Pinpoint the cell where the given text exists, returning its [X, Y] midpoint coordinate. 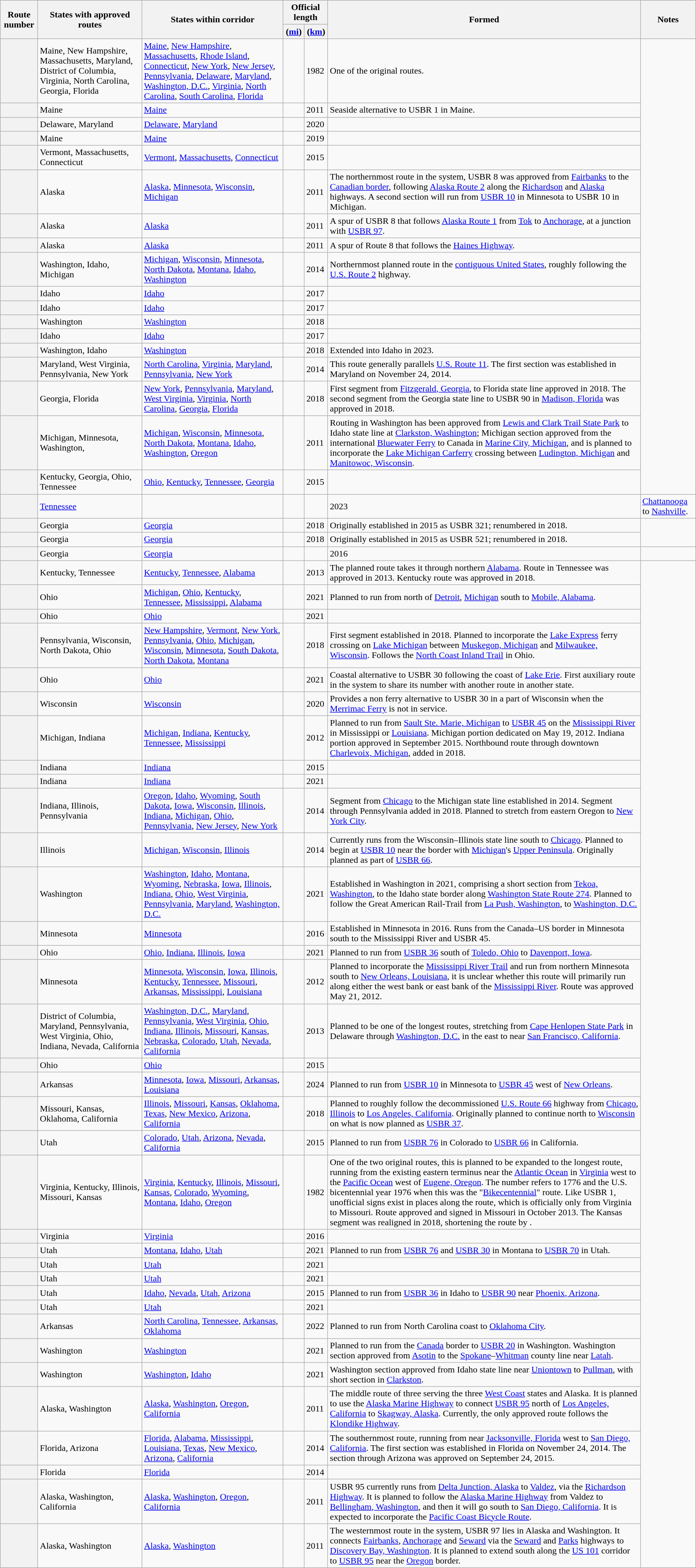
Virginia, Kentucky, Illinois, Missouri, Kansas [90, 1192]
Missouri, Kansas, Oklahoma, California [90, 1113]
Washington, D.C., Maryland, Pennsylvania, West Virginia, Ohio, Indiana, Illinois, Missouri, Kansas, Nebraska, Colorado, Utah, Nevada, California [213, 1031]
States within corridor [213, 19]
Washington, Idaho, Montana, Wyoming, Nebraska, Iowa, Illinois, Indiana, Ohio, West Virginia, Pennsylvania, Maryland, Washington, D.C. [213, 894]
2024 [316, 1084]
Kentucky, Tennessee [90, 572]
Tennessee [90, 506]
Florida, Arizona [90, 1448]
Notes [668, 19]
(mi) [294, 32]
Alaska, Washington, California [90, 1501]
Planned to run from North Carolina coast to Oklahoma City. [484, 1326]
Seaside alternative to USBR 1 in Maine. [484, 110]
2022 [316, 1326]
Originally established in 2015 as USBR 321; renumbered in 2018. [484, 525]
Kentucky, Tennessee, Alabama [213, 572]
Route number [19, 19]
(km) [316, 32]
Alaska, Minnesota, Wisconsin, Michigan [213, 192]
Established in Minnesota in 2016. Runs from the Canada–US border in Minnesota south to the Mississippi River and USBR 45. [484, 933]
This route generally parallels U.S. Route 11. The first section was established in Maryland on November 24, 2014. [484, 370]
Michigan, Wisconsin, Minnesota, North Dakota, Montana, Idaho, Washington, Oregon [213, 443]
Michigan, Indiana [90, 738]
Washington section approved from Idaho state line near Uniontown to Pullman, with short section in Clarkston. [484, 1375]
Planned to run from USBR 10 in Minnesota to USBR 45 west of New Orleans. [484, 1084]
Extended into Idaho in 2023. [484, 350]
Michigan, Wisconsin, Minnesota, North Dakota, Montana, Idaho, Washington [213, 269]
Ohio, Indiana, Illinois, Iowa [213, 952]
Originally established in 2015 as USBR 521; renumbered in 2018. [484, 539]
A spur of USBR 8 that follows Alaska Route 1 from Tok to Anchorage, at a junction with USBR 97. [484, 226]
Illinois, Missouri, Kansas, Oklahoma, Texas, New Mexico, Arizona, California [213, 1113]
New York, Pennsylvania, Maryland, West Virginia, Virginia, North Carolina, Georgia, Florida [213, 399]
North Carolina, Tennessee, Arkansas, Oklahoma [213, 1326]
Minnesota, Iowa, Missouri, Arkansas, Louisiana [213, 1084]
Chattanooga to Nashville. [668, 506]
Michigan, Minnesota, Washington, [90, 443]
Maryland, West Virginia, Pennsylvania, New York [90, 370]
Idaho, Nevada, Utah, Arizona [213, 1293]
Colorado, Utah, Arizona, Nevada, California [213, 1143]
Ohio, Kentucky, Tennessee, Georgia [213, 482]
2023 [484, 506]
Illinois [90, 850]
Formed [484, 19]
Indiana, Illinois, Pennsylvania [90, 810]
Montana, Idaho, Utah [213, 1251]
Planned to run from USBR 76 and USBR 30 in Montana to USBR 70 in Utah. [484, 1251]
Planned to run from USBR 36 in Idaho to USBR 90 near Phoenix, Arizona. [484, 1293]
Maine, New Hampshire, Massachusetts, Maryland, District of Columbia, Virginia, North Carolina, Georgia, Florida [90, 71]
Kentucky, Georgia, Ohio, Tennessee [90, 482]
Provides a non ferry alternative to USBR 30 in a part of Wisconsin when the Merrimac Ferry is not in service. [484, 704]
States with approved routes [90, 19]
New Hampshire, Vermont, New York, Pennsylvania, Ohio, Michigan, Wisconsin, Minnesota, South Dakota, North Dakota, Montana [213, 645]
Michigan, Wisconsin, Illinois [213, 850]
Virginia, Kentucky, Illinois, Missouri, Kansas, Colorado, Wyoming, Montana, Idaho, Oregon [213, 1192]
Pennsylvania, Wisconsin, North Dakota, Ohio [90, 645]
The planned route takes it through northern Alabama. Route in Tennessee was approved in 2013. Kentucky route was approved in 2018. [484, 572]
Washington, Idaho, Michigan [90, 269]
Oregon, Idaho, Wyoming, South Dakota, Iowa, Wisconsin, Illinois, Indiana, Michigan, Ohio, Pennsylvania, New Jersey, New York [213, 810]
Michigan, Indiana, Kentucky, Tennessee, Mississippi [213, 738]
Minnesota, Wisconsin, Iowa, Illinois, Kentucky, Tennessee, Missouri, Arkansas, Mississippi, Louisiana [213, 981]
Planned to run from north of Detroit, Michigan south to Mobile, Alabama. [484, 597]
2019 [316, 138]
A spur of Route 8 that follows the Haines Highway. [484, 245]
Official length [306, 13]
North Carolina, Virginia, Maryland, Pennsylvania, New York [213, 370]
Florida, Alabama, Mississippi, Louisiana, Texas, New Mexico, Arizona, California [213, 1448]
Georgia, Florida [90, 399]
Michigan, Ohio, Kentucky, Tennessee, Mississippi, Alabama [213, 597]
Northernmost planned route in the contiguous United States, roughly following the U.S. Route 2 highway. [484, 269]
Planned to run from USBR 36 south of Toledo, Ohio to Davenport, Iowa. [484, 952]
District of Columbia, Maryland, Pennsylvania, West Virginia, Ohio, Indiana, Nevada, California [90, 1031]
One of the original routes. [484, 71]
Planned to run from USBR 76 in Colorado to USBR 66 in California. [484, 1143]
